Scan for the cell matching the given text and deliver its [x, y] coordinate at center. 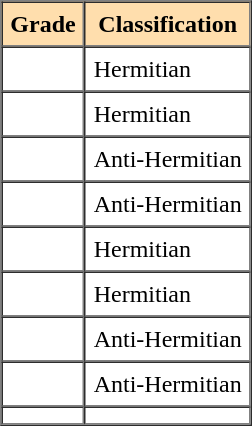
Classification [168, 24]
Grade [42, 24]
